Locate the cell with the specified text and output its (x, y) center coordinate. 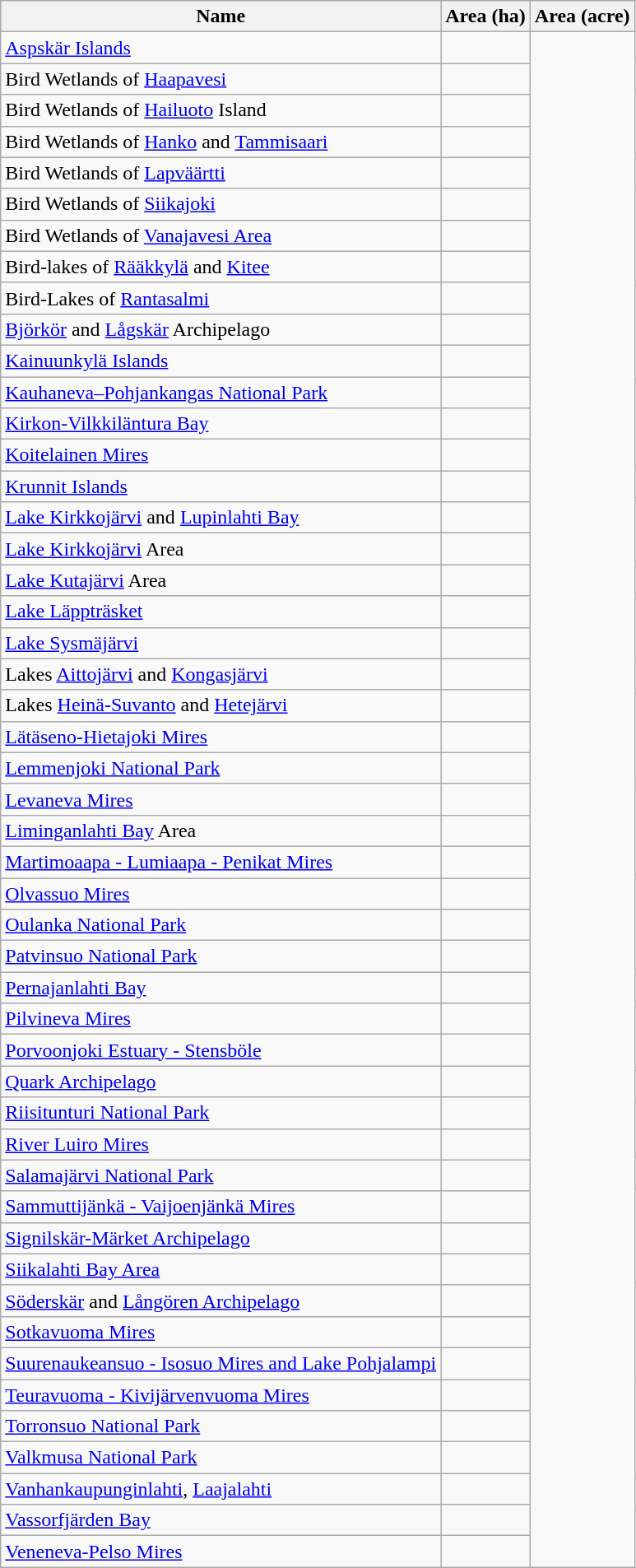
Liminganlahti Bay Area (221, 831)
Porvoonjoki Estuary - Stensböle (221, 1050)
Söderskär and Långören Archipelago (221, 1300)
Bird Wetlands of Hailuoto Island (221, 110)
River Luiro Mires (221, 1144)
Area (ha) (485, 16)
Aspskär Islands (221, 48)
Vanhankaupunginlahti, Laajalahti (221, 1489)
Sotkavuoma Mires (221, 1332)
Pilvineva Mires (221, 1019)
Salamajärvi National Park (221, 1175)
Lake Kirkkojärvi Area (221, 549)
Lake Sysmäjärvi (221, 643)
Siikalahti Bay Area (221, 1269)
Lake Kutajärvi Area (221, 580)
Martimoaapa - Lumiaapa - Penikat Mires (221, 862)
Pernajanlahti Bay (221, 988)
Levaneva Mires (221, 799)
Patvinsuo National Park (221, 956)
Kirkon-Vilkkiläntura Bay (221, 424)
Oulanka National Park (221, 925)
Bird Wetlands of Haapavesi (221, 79)
Suurenaukeansuo - Isosuo Mires and Lake Pohjalampi (221, 1363)
Riisitunturi National Park (221, 1113)
Bird Wetlands of Vanajavesi Area (221, 235)
Lakes Heinä-Suvanto and Hetejärvi (221, 705)
Vassorfjärden Bay (221, 1520)
Teuravuoma - Kivijärvenvuoma Mires (221, 1395)
Kainuunkylä Islands (221, 361)
Koitelainen Mires (221, 455)
Björkör and Lågskär Archipelago (221, 329)
Lake Läppträsket (221, 612)
Torronsuo National Park (221, 1426)
Lake Kirkkojärvi and Lupinlahti Bay (221, 518)
Lätäseno-Hietajoki Mires (221, 737)
Olvassuo Mires (221, 893)
Lemmenjoki National Park (221, 768)
Name (221, 16)
Area (acre) (583, 16)
Valkmusa National Park (221, 1458)
Bird Wetlands of Hanko and Tammisaari (221, 142)
Lakes Aittojärvi and Kongasjärvi (221, 674)
Bird Wetlands of Siikajoki (221, 204)
Krunnit Islands (221, 486)
Bird-Lakes of Rantasalmi (221, 298)
Veneneva-Pelso Mires (221, 1552)
Signilskär-Märket Archipelago (221, 1238)
Bird-lakes of Rääkkylä and Kitee (221, 267)
Bird Wetlands of Lapväärtti (221, 173)
Quark Archipelago (221, 1082)
Sammuttijänkä - Vaijoenjänkä Mires (221, 1207)
Kauhaneva–Pohjankangas National Park (221, 393)
